Identify which cell holds the provided text, then report its (X, Y) central coordinate. 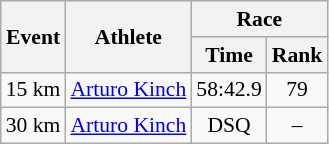
DSQ (228, 126)
Time (228, 55)
Athlete (128, 36)
79 (298, 90)
58:42.9 (228, 90)
Rank (298, 55)
Event (34, 36)
– (298, 126)
Race (259, 19)
15 km (34, 90)
30 km (34, 126)
